Identify which cell holds the provided text, then report its [x, y] central coordinate. 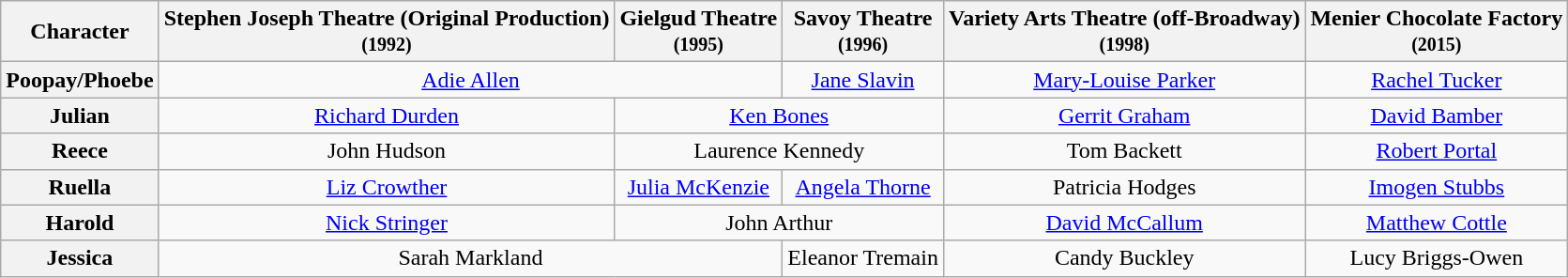
Sarah Markland [471, 258]
Menier Chocolate Factory(2015) [1437, 32]
Candy Buckley [1124, 258]
Harold [80, 223]
John Hudson [387, 151]
Ken Bones [779, 116]
Julia McKenzie [698, 187]
Robert Portal [1437, 151]
Reece [80, 151]
Laurence Kennedy [779, 151]
Gerrit Graham [1124, 116]
Character [80, 32]
Savoy Theatre(1996) [863, 32]
David Bamber [1437, 116]
Rachel Tucker [1437, 80]
Lucy Briggs-Owen [1437, 258]
Angela Thorne [863, 187]
Ruella [80, 187]
Mary-Louise Parker [1124, 80]
Richard Durden [387, 116]
Jessica [80, 258]
John Arthur [779, 223]
Tom Backett [1124, 151]
Julian [80, 116]
Imogen Stubbs [1437, 187]
Patricia Hodges [1124, 187]
Matthew Cottle [1437, 223]
Jane Slavin [863, 80]
Poopay/Phoebe [80, 80]
Liz Crowther [387, 187]
Variety Arts Theatre (off-Broadway)(1998) [1124, 32]
Adie Allen [471, 80]
Eleanor Tremain [863, 258]
David McCallum [1124, 223]
Nick Stringer [387, 223]
Gielgud Theatre(1995) [698, 32]
Stephen Joseph Theatre (Original Production)(1992) [387, 32]
